Determine the [x, y] coordinate at the center of the cell enclosing the given text.  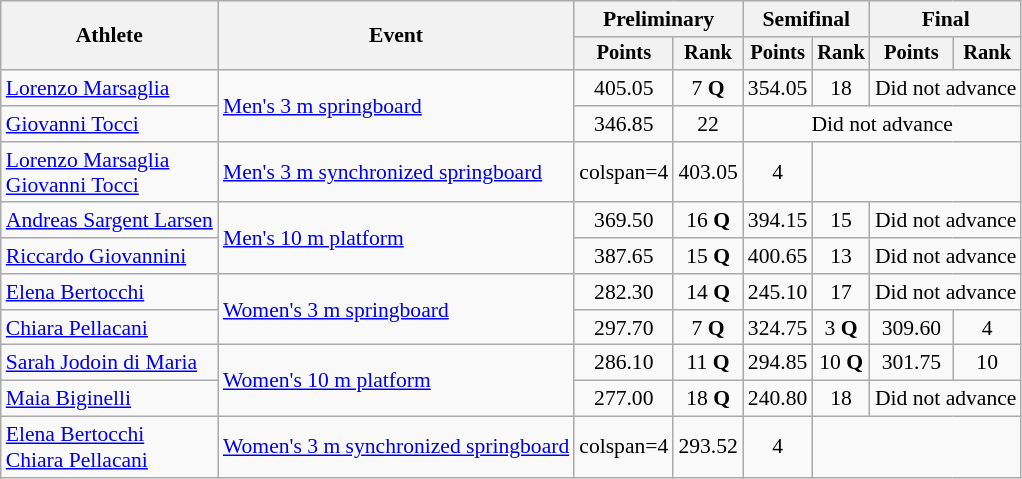
10 Q [841, 363]
Final [946, 19]
400.65 [778, 256]
11 Q [708, 363]
22 [708, 124]
Lorenzo Marsaglia [110, 88]
Sarah Jodoin di Maria [110, 363]
18 Q [708, 399]
Athlete [110, 36]
Riccardo Giovannini [110, 256]
294.85 [778, 363]
245.10 [778, 292]
Lorenzo MarsagliaGiovanni Tocci [110, 172]
394.15 [778, 221]
Women's 3 m springboard [396, 310]
309.60 [912, 328]
297.70 [624, 328]
293.52 [708, 448]
15 [841, 221]
403.05 [708, 172]
10 [988, 363]
Men's 10 m platform [396, 238]
Event [396, 36]
Elena BertocchiChiara Pellacani [110, 448]
Semifinal [806, 19]
282.30 [624, 292]
Preliminary [658, 19]
277.00 [624, 399]
Andreas Sargent Larsen [110, 221]
Maia Biginelli [110, 399]
387.65 [624, 256]
Women's 3 m synchronized springboard [396, 448]
Men's 3 m synchronized springboard [396, 172]
324.75 [778, 328]
15 Q [708, 256]
13 [841, 256]
Chiara Pellacani [110, 328]
3 Q [841, 328]
Men's 3 m springboard [396, 106]
286.10 [624, 363]
17 [841, 292]
405.05 [624, 88]
240.80 [778, 399]
354.05 [778, 88]
346.85 [624, 124]
369.50 [624, 221]
Women's 10 m platform [396, 380]
14 Q [708, 292]
16 Q [708, 221]
301.75 [912, 363]
Elena Bertocchi [110, 292]
Giovanni Tocci [110, 124]
